Output the [x, y] coordinate of the center of the cell containing the given text.  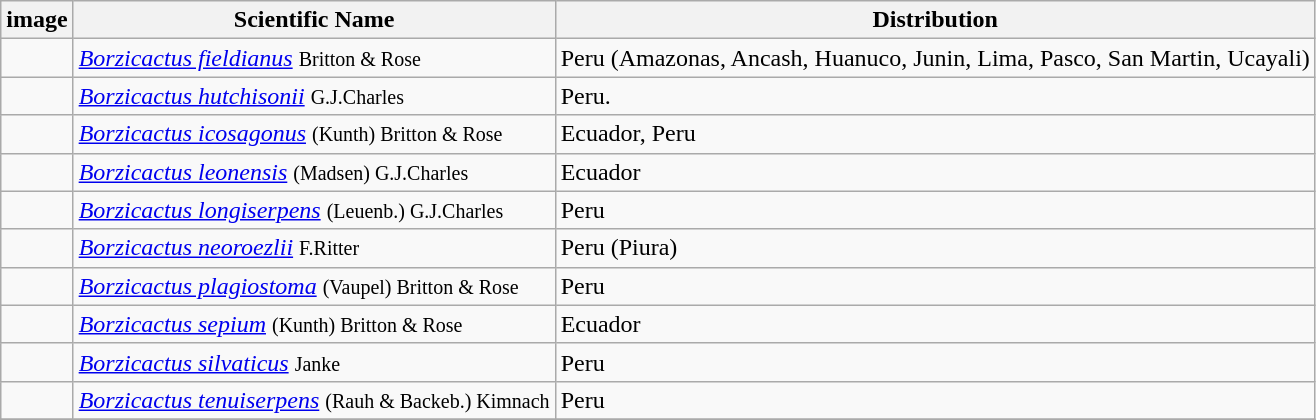
Peru. [935, 96]
Borzicactus fieldianus Britton & Rose [314, 58]
Peru (Piura) [935, 248]
Borzicactus tenuiserpens (Rauh & Backeb.) Kimnach [314, 400]
Borzicactus silvaticus Janke [314, 362]
Borzicactus plagiostoma (Vaupel) Britton & Rose [314, 286]
Borzicactus longiserpens (Leuenb.) G.J.Charles [314, 210]
Peru (Amazonas, Ancash, Huanuco, Junin, Lima, Pasco, San Martin, Ucayali) [935, 58]
Borzicactus icosagonus (Kunth) Britton & Rose [314, 134]
Borzicactus sepium (Kunth) Britton & Rose [314, 324]
Borzicactus leonensis (Madsen) G.J.Charles [314, 172]
Borzicactus neoroezlii F.Ritter [314, 248]
Distribution [935, 20]
Scientific Name [314, 20]
Borzicactus hutchisonii G.J.Charles [314, 96]
image [37, 20]
Ecuador, Peru [935, 134]
